Pinpoint the cell where the given text exists, returning its (X, Y) midpoint coordinate. 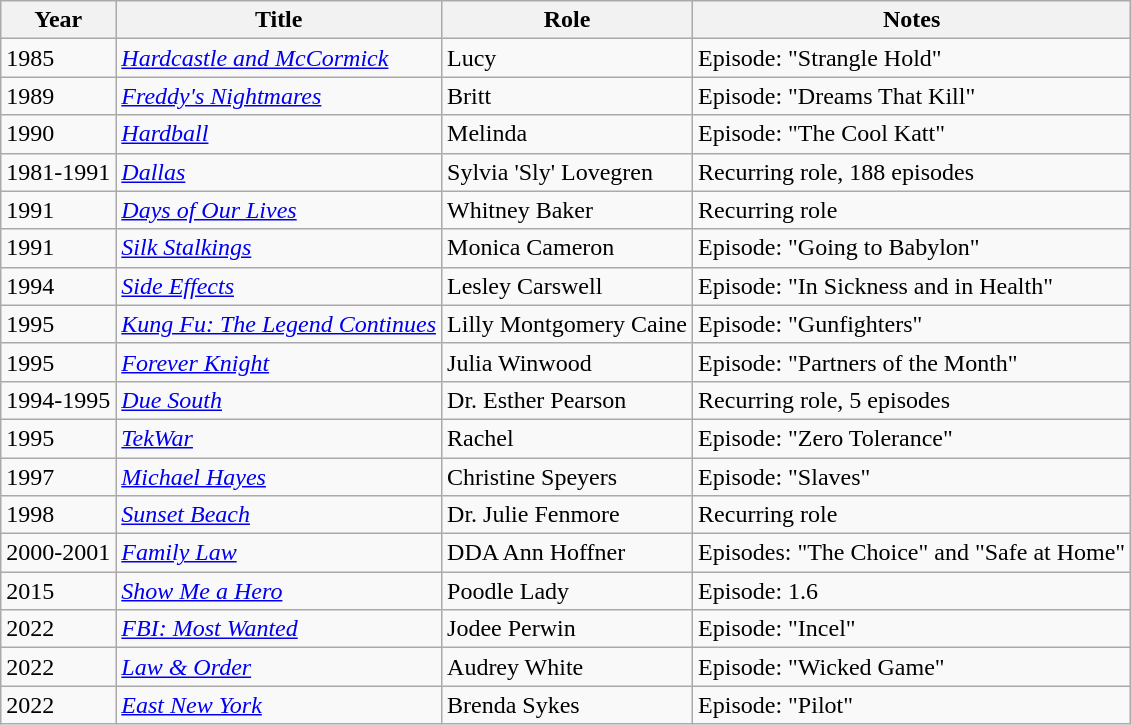
Days of Our Lives (279, 210)
Show Me a Hero (279, 591)
Episode: "In Sickness and in Health" (912, 286)
Episode: "Pilot" (912, 705)
Episode: 1.6 (912, 591)
1994-1995 (58, 400)
1994 (58, 286)
Episode: "Incel" (912, 629)
Lesley Carswell (568, 286)
Role (568, 20)
Brenda Sykes (568, 705)
1990 (58, 134)
Silk Stalkings (279, 248)
Family Law (279, 553)
Lucy (568, 58)
Episode: "Strangle Hold" (912, 58)
Recurring role, 188 episodes (912, 172)
Recurring role, 5 episodes (912, 400)
Episode: "The Cool Katt" (912, 134)
Poodle Lady (568, 591)
Melinda (568, 134)
Episode: "Going to Babylon" (912, 248)
Episode: "Gunfighters" (912, 324)
Jodee Perwin (568, 629)
Episode: "Dreams That Kill" (912, 96)
Michael Hayes (279, 477)
Episode: "Slaves" (912, 477)
1989 (58, 96)
Dr. Esther Pearson (568, 400)
Hardcastle and McCormick (279, 58)
Episodes: "The Choice" and "Safe at Home" (912, 553)
TekWar (279, 438)
Julia Winwood (568, 362)
Monica Cameron (568, 248)
1981-1991 (58, 172)
2015 (58, 591)
Episode: "Wicked Game" (912, 667)
Episode: "Partners of the Month" (912, 362)
Hardball (279, 134)
Due South (279, 400)
Title (279, 20)
Rachel (568, 438)
Sylvia 'Sly' Lovegren (568, 172)
DDA Ann Hoffner (568, 553)
Year (58, 20)
Audrey White (568, 667)
Lilly Montgomery Caine (568, 324)
Dr. Julie Fenmore (568, 515)
Side Effects (279, 286)
Freddy's Nightmares (279, 96)
1998 (58, 515)
Notes (912, 20)
2000-2001 (58, 553)
Forever Knight (279, 362)
Kung Fu: The Legend Continues (279, 324)
Dallas (279, 172)
East New York (279, 705)
Britt (568, 96)
Christine Speyers (568, 477)
Episode: "Zero Tolerance" (912, 438)
Sunset Beach (279, 515)
1997 (58, 477)
Whitney Baker (568, 210)
1985 (58, 58)
Law & Order (279, 667)
FBI: Most Wanted (279, 629)
